Identify which cell holds the provided text, then report its (x, y) central coordinate. 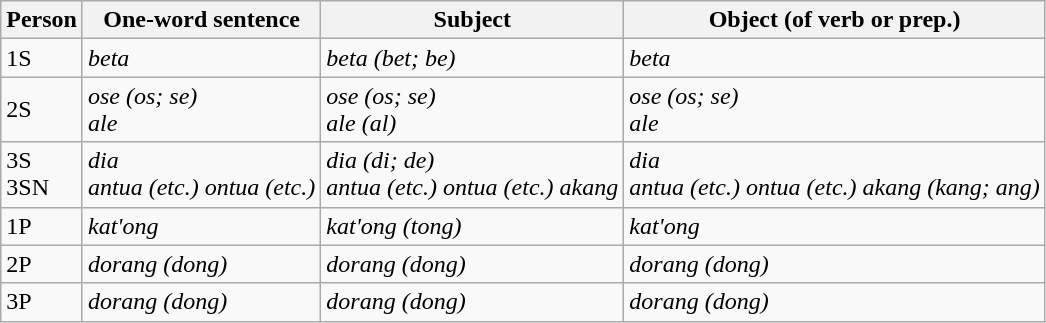
kat'ong (tong) (472, 226)
3S3SN (42, 174)
1S (42, 58)
1P (42, 226)
Object (of verb or prep.) (835, 20)
2P (42, 264)
One-word sentence (201, 20)
2S (42, 110)
3P (42, 302)
diaantua (etc.) ontua (etc.) (201, 174)
diaantua (etc.) ontua (etc.) akang (kang; ang) (835, 174)
ose (os; se)ale (al) (472, 110)
Person (42, 20)
dia (di; de)antua (etc.) ontua (etc.) akang (472, 174)
Subject (472, 20)
beta (bet; be) (472, 58)
